Provide the (X, Y) coordinate of the cell's center where the given text is located.  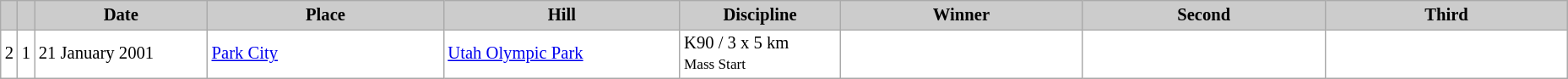
Hill (562, 14)
Discipline (760, 14)
K90 / 3 x 5 kmMass Start (760, 54)
Second (1204, 14)
1 (26, 54)
21 January 2001 (122, 54)
Third (1446, 14)
Winner (961, 14)
Place (326, 14)
Park City (326, 54)
Utah Olympic Park (562, 54)
2 (9, 54)
Date (122, 14)
